From the cell containing the given text, extract its center point as [X, Y] coordinate. 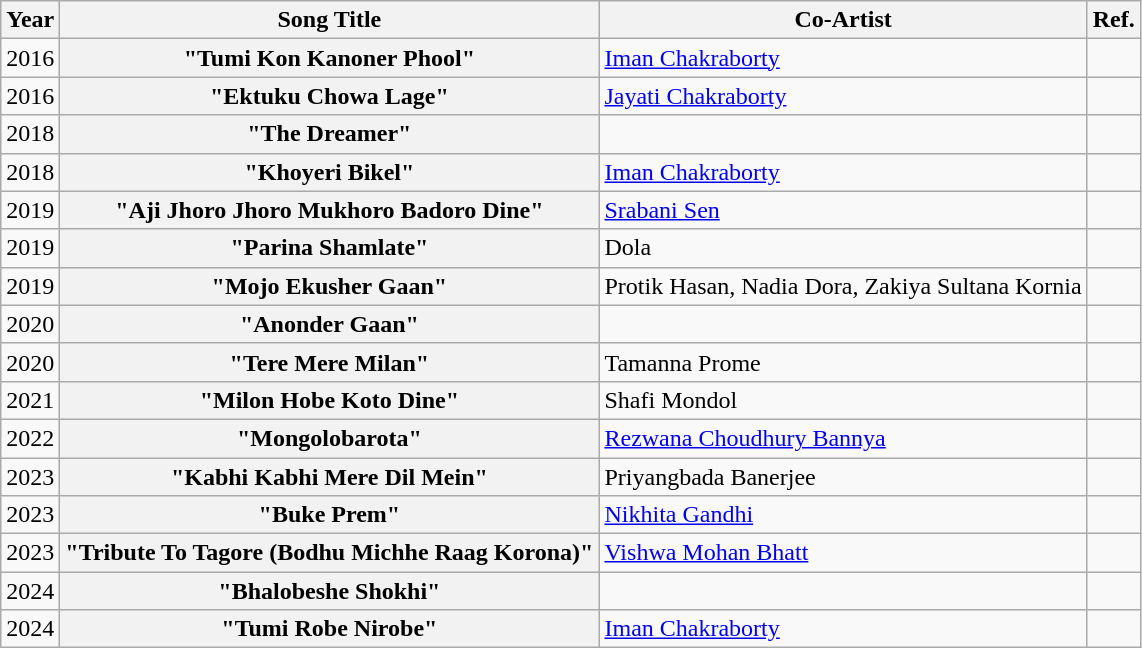
Ref. [1114, 20]
Rezwana Choudhury Bannya [843, 438]
"The Dreamer" [330, 134]
"Buke Prem" [330, 515]
"Anonder Gaan" [330, 324]
Jayati Chakraborty [843, 96]
"Mojo Ekusher Gaan" [330, 286]
Protik Hasan, Nadia Dora, Zakiya Sultana Kornia [843, 286]
"Tumi Kon Kanoner Phool" [330, 58]
Priyangbada Banerjee [843, 477]
Shafi Mondol [843, 400]
Srabani Sen [843, 210]
"Milon Hobe Koto Dine" [330, 400]
"Aji Jhoro Jhoro Mukhoro Badoro Dine" [330, 210]
Tamanna Prome [843, 362]
Nikhita Gandhi [843, 515]
"Parina Shamlate" [330, 248]
"Khoyeri Bikel" [330, 172]
"Ektuku Chowa Lage" [330, 96]
"Mongolobarota" [330, 438]
"Kabhi Kabhi Mere Dil Mein" [330, 477]
2021 [30, 400]
Vishwa Mohan Bhatt [843, 553]
Song Title [330, 20]
Dola [843, 248]
Year [30, 20]
"Tere Mere Milan" [330, 362]
"Tribute To Tagore (Bodhu Michhe Raag Korona)" [330, 553]
"Bhalobeshe Shokhi" [330, 591]
2022 [30, 438]
Co-Artist [843, 20]
"Tumi Robe Nirobe" [330, 629]
